Locate the cell with the specified text and output its (X, Y) center coordinate. 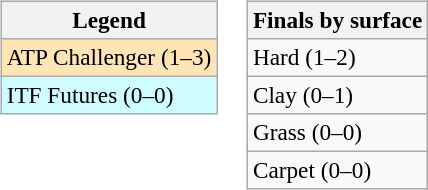
Clay (0–1) (337, 95)
Grass (0–0) (337, 133)
Carpet (0–0) (337, 171)
ITF Futures (0–0) (108, 95)
Finals by surface (337, 20)
ATP Challenger (1–3) (108, 57)
Legend (108, 20)
Hard (1–2) (337, 57)
